Pinpoint the cell where the given text exists, returning its [x, y] midpoint coordinate. 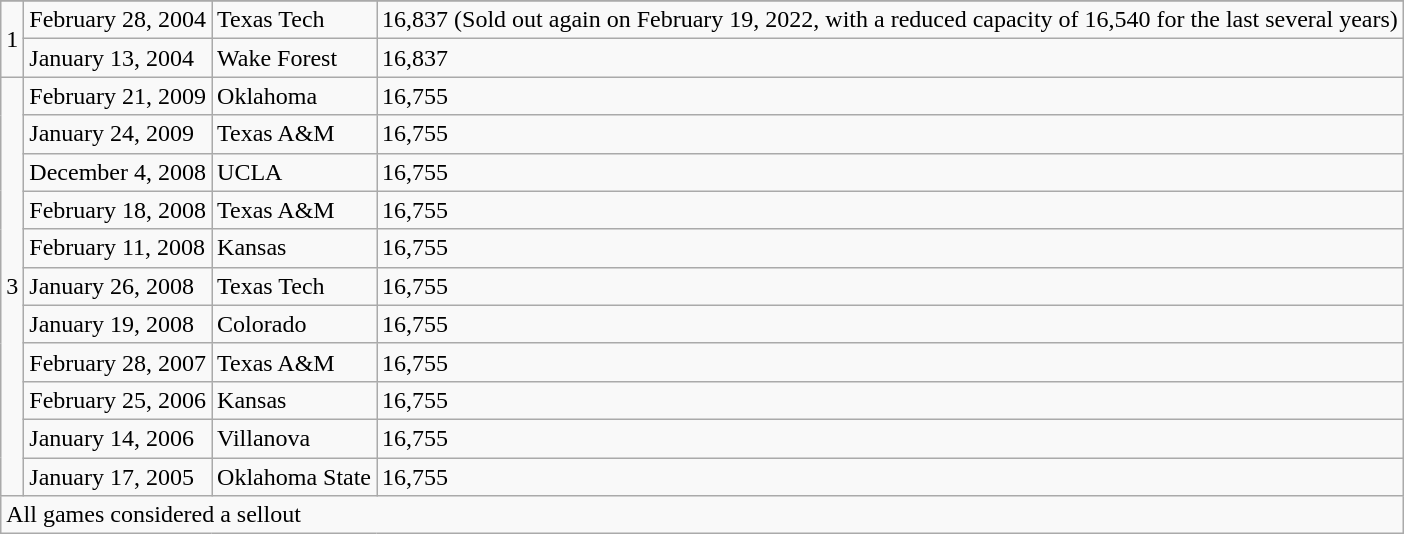
February 25, 2006 [118, 400]
UCLA [294, 172]
Wake Forest [294, 58]
December 4, 2008 [118, 172]
February 28, 2007 [118, 362]
January 13, 2004 [118, 58]
1 [12, 39]
Oklahoma State [294, 477]
January 24, 2009 [118, 134]
February 21, 2009 [118, 96]
January 14, 2006 [118, 438]
February 11, 2008 [118, 248]
January 26, 2008 [118, 286]
Colorado [294, 324]
January 17, 2005 [118, 477]
Oklahoma [294, 96]
All games considered a sellout [702, 515]
January 19, 2008 [118, 324]
February 28, 2004 [118, 20]
16,837 [890, 58]
Villanova [294, 438]
February 18, 2008 [118, 210]
16,837 (Sold out again on February 19, 2022, with a reduced capacity of 16,540 for the last several years) [890, 20]
3 [12, 286]
